Extract the (x, y) coordinate from the center of the cell holding the provided text.  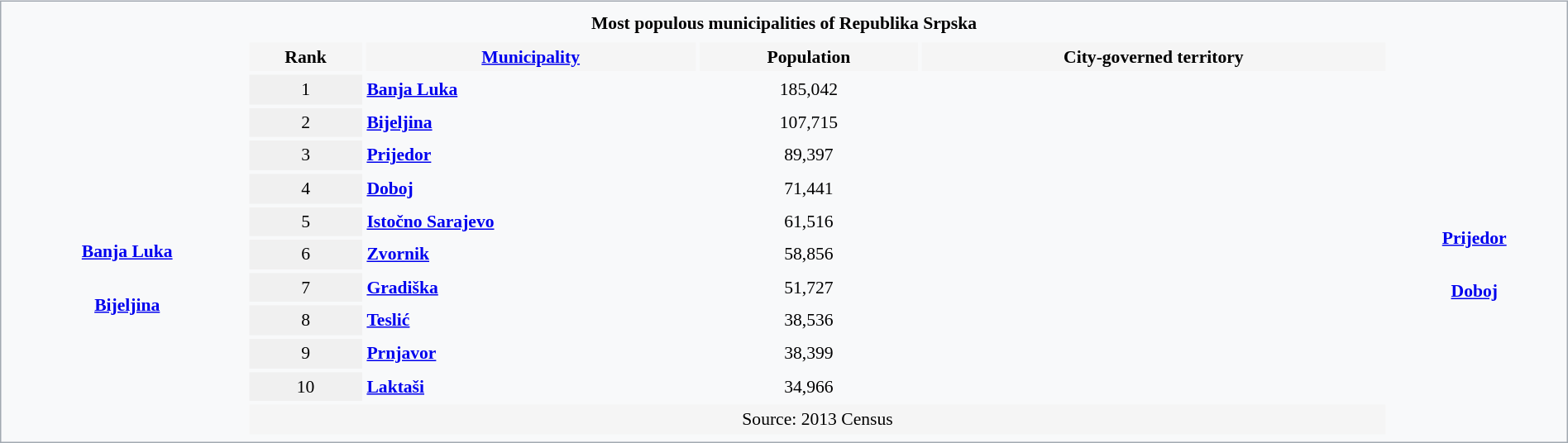
Zvornik (531, 255)
Municipality (531, 56)
38,399 (809, 354)
Gradiška (531, 288)
Doboj (531, 188)
51,727 (809, 288)
58,856 (809, 255)
61,516 (809, 221)
185,042 (809, 89)
9 (306, 354)
71,441 (809, 188)
Bijeljina (531, 122)
Rank (306, 56)
Istočno Sarajevo (531, 221)
107,715 (809, 122)
Most populous municipalities of Republika Srpska (784, 23)
4 (306, 188)
Prijedor (531, 155)
8 (306, 321)
1 (306, 89)
Banja Luka (531, 89)
Laktaši (531, 387)
7 (306, 288)
10 (306, 387)
City-governed territory (1153, 56)
34,966 (809, 387)
Source: 2013 Census (818, 420)
Population (809, 56)
Prijedor Doboj (1475, 238)
2 (306, 122)
Banja Luka Bijeljina (127, 238)
3 (306, 155)
5 (306, 221)
89,397 (809, 155)
38,536 (809, 321)
Teslić (531, 321)
Prnjavor (531, 354)
6 (306, 255)
